Return [x, y] of the center of cell containing provided text 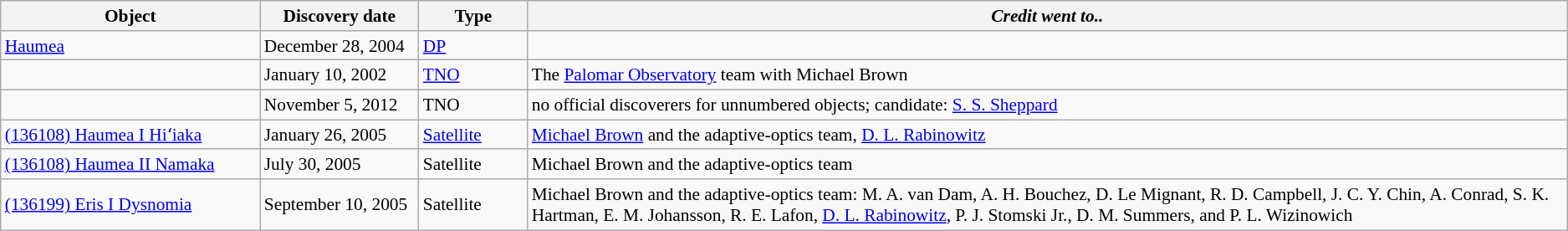
November 5, 2012 [340, 105]
January 26, 2005 [340, 135]
Discovery date [340, 16]
DP [473, 46]
no official discoverers for unnumbered objects; candidate: S. S. Sheppard [1047, 105]
July 30, 2005 [340, 165]
Type [473, 16]
Michael Brown and the adaptive-optics team [1047, 165]
(136108) Haumea II Namaka [130, 165]
January 10, 2002 [340, 75]
The Palomar Observatory team with Michael Brown [1047, 75]
September 10, 2005 [340, 204]
Credit went to.. [1047, 16]
Michael Brown and the adaptive-optics team, D. L. Rabinowitz [1047, 135]
December 28, 2004 [340, 46]
Object [130, 16]
(136108) Haumea I Hiʻiaka [130, 135]
Haumea [130, 46]
(136199) Eris I Dysnomia [130, 204]
